Extract the [x, y] coordinate from the center of the cell holding the provided text.  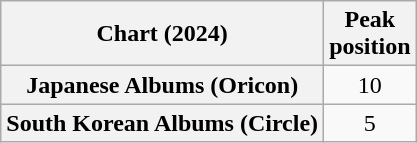
South Korean Albums (Circle) [162, 123]
5 [370, 123]
Japanese Albums (Oricon) [162, 85]
10 [370, 85]
Peakposition [370, 34]
Chart (2024) [162, 34]
